Return the (X, Y) coordinate for the center point of the cell that contains the specified text.  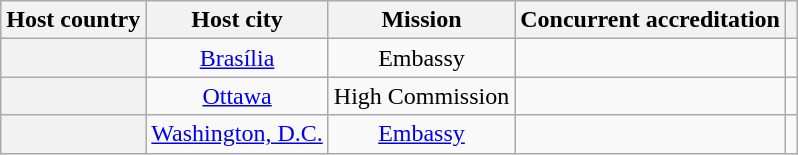
Ottawa (237, 96)
Concurrent accreditation (650, 20)
Brasília (237, 58)
Mission (421, 20)
Host country (74, 20)
Host city (237, 20)
Washington, D.C. (237, 134)
High Commission (421, 96)
